From the cell containing the given text, extract its center point as [X, Y] coordinate. 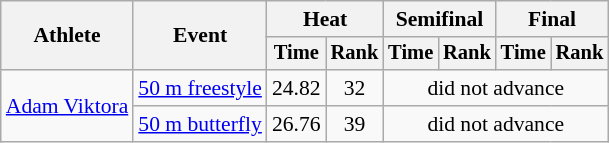
50 m butterfly [200, 124]
24.82 [296, 88]
32 [355, 88]
Adam Viktora [68, 106]
Heat [325, 19]
39 [355, 124]
26.76 [296, 124]
Athlete [68, 36]
50 m freestyle [200, 88]
Final [552, 19]
Event [200, 36]
Semifinal [439, 19]
